Find where the given text appears and provide that cell's center as [x, y] coordinate. 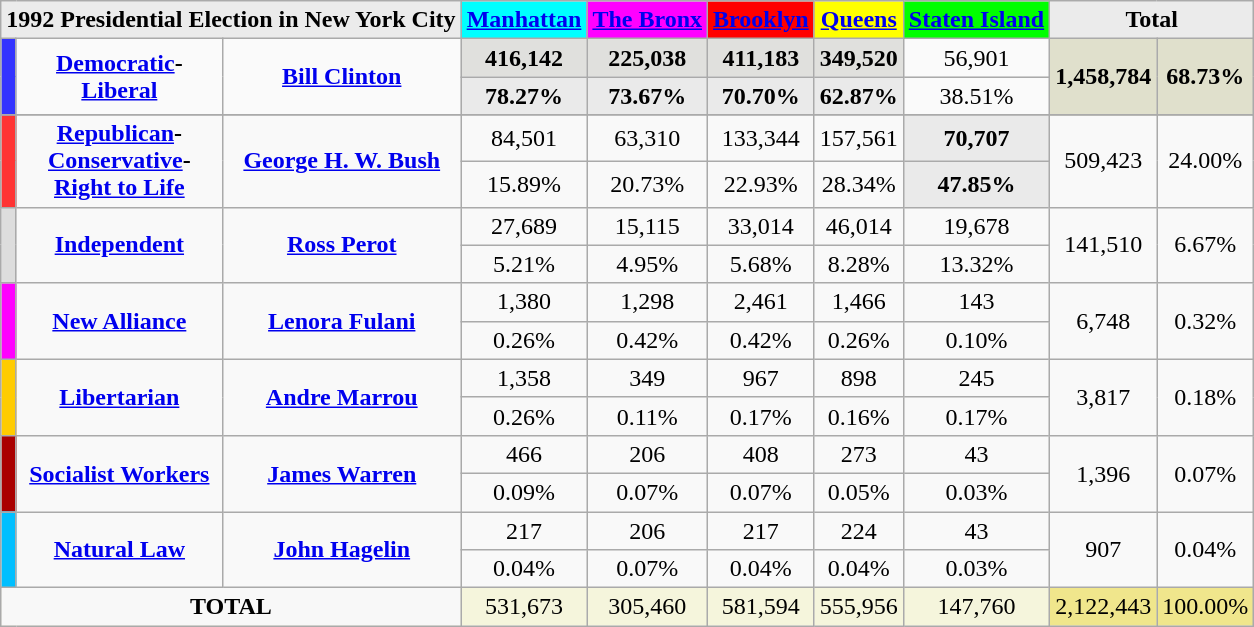
70,707 [976, 138]
Lenora Fulani [342, 321]
Republican-Conservative-Right to Life [119, 161]
George H. W. Bush [342, 161]
70.70% [762, 96]
0.10% [976, 340]
1,358 [524, 378]
141,510 [1104, 245]
509,423 [1104, 161]
5.21% [524, 264]
84,501 [524, 138]
20.73% [648, 184]
2,461 [762, 302]
0.16% [858, 416]
0.32% [1206, 321]
907 [1104, 550]
416,142 [524, 58]
27,689 [524, 226]
4.95% [648, 264]
0.18% [1206, 397]
63,310 [648, 138]
13.32% [976, 264]
531,673 [524, 607]
Natural Law [119, 550]
143 [976, 302]
38.51% [976, 96]
24.00% [1206, 161]
157,561 [858, 138]
The Bronx [648, 20]
1,298 [648, 302]
6.67% [1206, 245]
1,396 [1104, 473]
3,817 [1104, 397]
100.00% [1206, 607]
Andre Marrou [342, 397]
1,458,784 [1104, 77]
466 [524, 454]
1,380 [524, 302]
2,122,443 [1104, 607]
22.93% [762, 184]
28.34% [858, 184]
1,466 [858, 302]
349,520 [858, 58]
581,594 [762, 607]
5.68% [762, 264]
411,183 [762, 58]
273 [858, 454]
47.85% [976, 184]
0.05% [858, 492]
56,901 [976, 58]
Total [1152, 20]
33,014 [762, 226]
15.89% [524, 184]
245 [976, 378]
19,678 [976, 226]
78.27% [524, 96]
Democratic-Liberal [119, 77]
225,038 [648, 58]
898 [858, 378]
62.87% [858, 96]
Manhattan [524, 20]
73.67% [648, 96]
408 [762, 454]
224 [858, 531]
147,760 [976, 607]
0.11% [648, 416]
967 [762, 378]
Socialist Workers [119, 473]
68.73% [1206, 77]
0.09% [524, 492]
John Hagelin [342, 550]
555,956 [858, 607]
305,460 [648, 607]
Brooklyn [762, 20]
Staten Island [976, 20]
8.28% [858, 264]
46,014 [858, 226]
James Warren [342, 473]
133,344 [762, 138]
6,748 [1104, 321]
New Alliance [119, 321]
Ross Perot [342, 245]
1992 Presidential Election in New York City [231, 20]
15,115 [648, 226]
Independent [119, 245]
349 [648, 378]
Libertarian [119, 397]
Bill Clinton [342, 77]
Queens [858, 20]
TOTAL [231, 607]
